Extract the (X, Y) coordinate from the center of the cell holding the provided text.  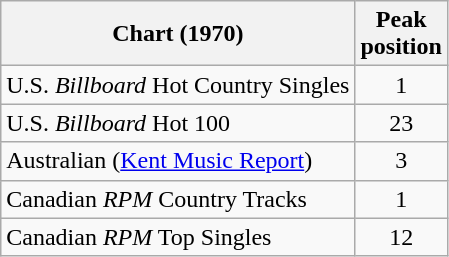
Chart (1970) (178, 34)
Peakposition (401, 34)
U.S. Billboard Hot 100 (178, 123)
U.S. Billboard Hot Country Singles (178, 85)
3 (401, 161)
Canadian RPM Top Singles (178, 237)
12 (401, 237)
Canadian RPM Country Tracks (178, 199)
23 (401, 123)
Australian (Kent Music Report) (178, 161)
